Return the (x, y) coordinate for the center point of the cell that contains the specified text.  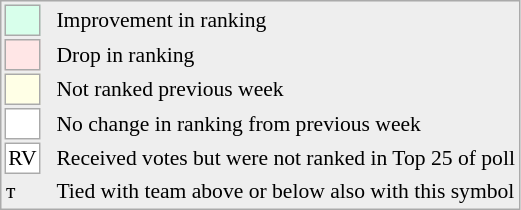
Improvement in ranking (286, 20)
т (22, 191)
Not ranked previous week (286, 90)
Drop in ranking (286, 55)
Received votes but were not ranked in Top 25 of poll (286, 158)
No change in ranking from previous week (286, 124)
RV (22, 158)
Tied with team above or below also with this symbol (286, 191)
